Determine the (x, y) coordinate at the center of the cell enclosing the given text.  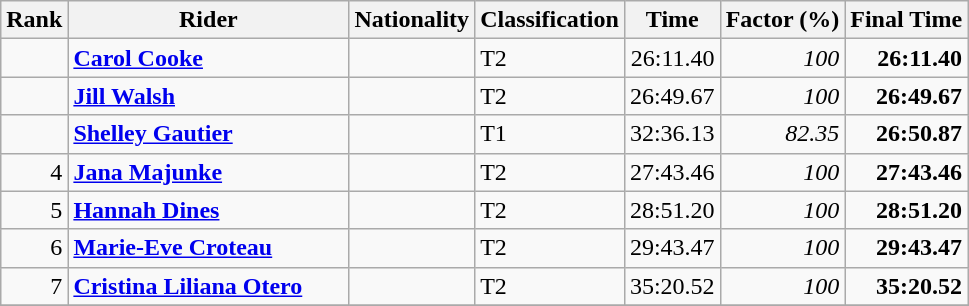
Marie-Eve Croteau (208, 248)
Time (672, 20)
Factor (%) (782, 20)
Jill Walsh (208, 96)
5 (34, 210)
Shelley Gautier (208, 134)
Jana Majunke (208, 172)
T1 (550, 134)
Classification (550, 20)
32:36.13 (672, 134)
Nationality (412, 20)
4 (34, 172)
Hannah Dines (208, 210)
26:50.87 (906, 134)
7 (34, 286)
6 (34, 248)
82.35 (782, 134)
Cristina Liliana Otero (208, 286)
Final Time (906, 20)
Rank (34, 20)
Rider (208, 20)
Carol Cooke (208, 58)
